Search for the cell housing the specified text and yield its (X, Y) center coordinate. 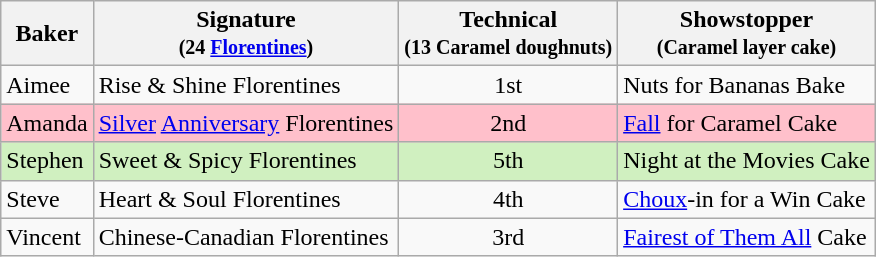
3rd (508, 237)
Signature(24 Florentines) (246, 34)
Nuts for Bananas Bake (747, 85)
4th (508, 199)
Chinese-Canadian Florentines (246, 237)
Baker (47, 34)
2nd (508, 123)
Fairest of Them All Cake (747, 237)
Rise & Shine Florentines (246, 85)
Technical(13 Caramel doughnuts) (508, 34)
Stephen (47, 161)
Silver Anniversary Florentines (246, 123)
1st (508, 85)
Aimee (47, 85)
Amanda (47, 123)
Choux-in for a Win Cake (747, 199)
Sweet & Spicy Florentines (246, 161)
Heart & Soul Florentines (246, 199)
Fall for Caramel Cake (747, 123)
5th (508, 161)
Showstopper(Caramel layer cake) (747, 34)
Vincent (47, 237)
Night at the Movies Cake (747, 161)
Steve (47, 199)
